Identify which cell holds the provided text, then report its (X, Y) central coordinate. 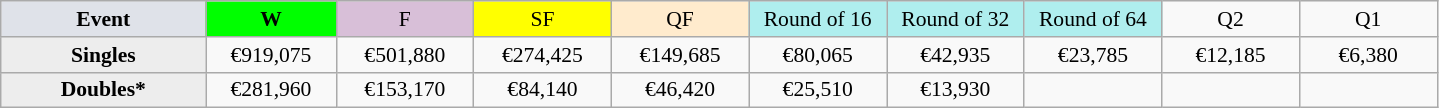
F (405, 19)
€23,785 (1093, 55)
Round of 32 (955, 19)
Doubles* (104, 90)
Q2 (1231, 19)
€80,065 (818, 55)
€153,170 (405, 90)
W (271, 19)
Event (104, 19)
€281,960 (271, 90)
€25,510 (818, 90)
€149,685 (680, 55)
QF (680, 19)
€6,380 (1368, 55)
€46,420 (680, 90)
Q1 (1368, 19)
Round of 16 (818, 19)
€919,075 (271, 55)
SF (543, 19)
€84,140 (543, 90)
€274,425 (543, 55)
€501,880 (405, 55)
€13,930 (955, 90)
Singles (104, 55)
€12,185 (1231, 55)
Round of 64 (1093, 19)
€42,935 (955, 55)
